Return [x, y] of the center of cell containing provided text 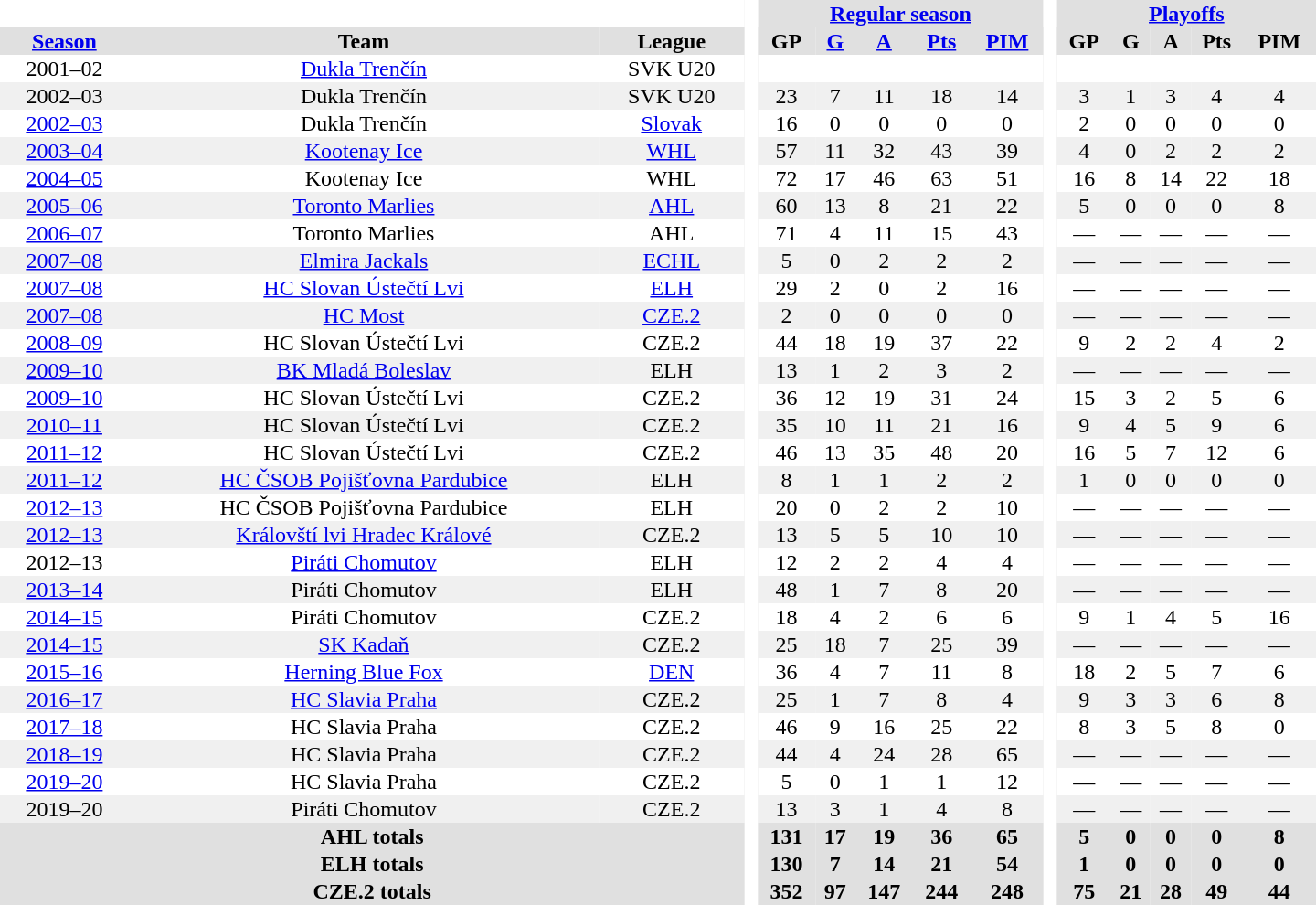
DEN [671, 672]
2004–05 [64, 178]
352 [786, 891]
244 [941, 891]
Playoffs [1186, 14]
Královští lvi Hradec Králové [364, 535]
71 [786, 233]
2017–18 [64, 727]
League [671, 41]
2008–09 [64, 343]
2003–04 [64, 151]
72 [786, 178]
Herning Blue Fox [364, 672]
60 [786, 206]
Slovak [671, 123]
Elmira Jackals [364, 261]
54 [1007, 864]
37 [941, 343]
2005–06 [64, 206]
2013–14 [64, 590]
51 [1007, 178]
131 [786, 836]
Regular season [901, 14]
63 [941, 178]
97 [835, 891]
49 [1217, 891]
2016–17 [64, 699]
Team [364, 41]
2006–07 [64, 233]
147 [885, 891]
BK Mladá Boleslav [364, 370]
2015–16 [64, 672]
ELH totals [372, 864]
32 [885, 151]
CZE.2 totals [372, 891]
31 [941, 398]
29 [786, 288]
HC Most [364, 315]
248 [1007, 891]
75 [1084, 891]
130 [786, 864]
2010–11 [64, 425]
2001–02 [64, 69]
57 [786, 151]
SK Kadaň [364, 644]
ECHL [671, 261]
AHL totals [372, 836]
Season [64, 41]
23 [786, 96]
2018–19 [64, 754]
